Return the (x, y) coordinate for the center point of the cell that contains the specified text.  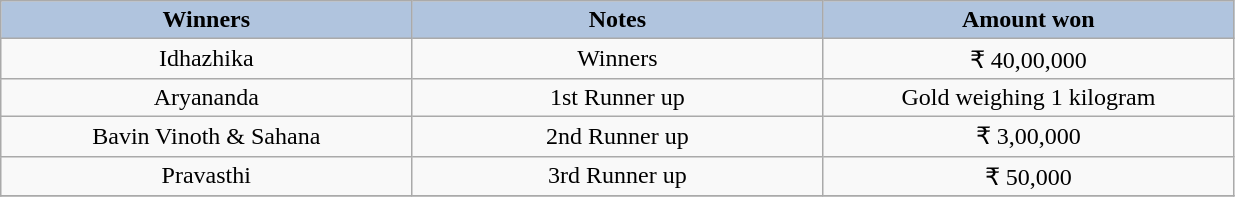
Aryananda (206, 97)
2nd Runner up (618, 136)
Idhazhika (206, 59)
Gold weighing 1 kilogram (1028, 97)
Notes (618, 20)
₹ 3,00,000 (1028, 136)
3rd Runner up (618, 176)
Bavin Vinoth & Sahana (206, 136)
1st Runner up (618, 97)
₹ 50,000 (1028, 176)
Amount won (1028, 20)
₹ 40,00,000 (1028, 59)
Pravasthi (206, 176)
